Scan for the cell matching the given text and deliver its (X, Y) coordinate at center. 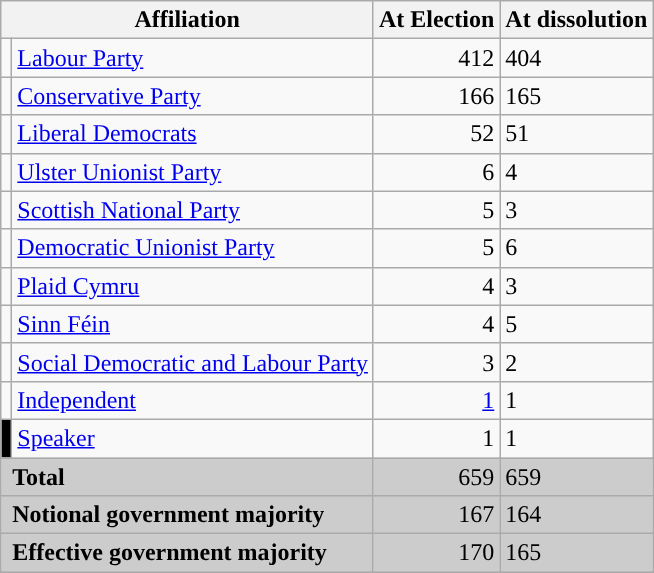
Scottish National Party (193, 210)
52 (436, 134)
412 (436, 58)
Ulster Unionist Party (193, 172)
Plaid Cymru (193, 286)
Independent (193, 400)
At Election (436, 20)
Notional government majority (188, 515)
404 (576, 58)
166 (436, 96)
2 (576, 362)
170 (436, 553)
Social Democratic and Labour Party (193, 362)
Conservative Party (193, 96)
Labour Party (193, 58)
Liberal Democrats (193, 134)
At dissolution (576, 20)
Total (188, 477)
51 (576, 134)
Affiliation (188, 20)
Sinn Féin (193, 324)
167 (436, 515)
Speaker (193, 438)
164 (576, 515)
Effective government majority (188, 553)
Democratic Unionist Party (193, 248)
